Determine the [X, Y] coordinate at the center of the cell enclosing the given text.  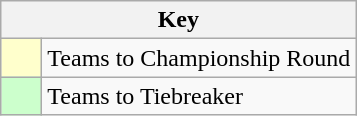
Teams to Tiebreaker [199, 96]
Teams to Championship Round [199, 58]
Key [178, 20]
